Return the (x, y) coordinate for the center point of the cell that contains the specified text.  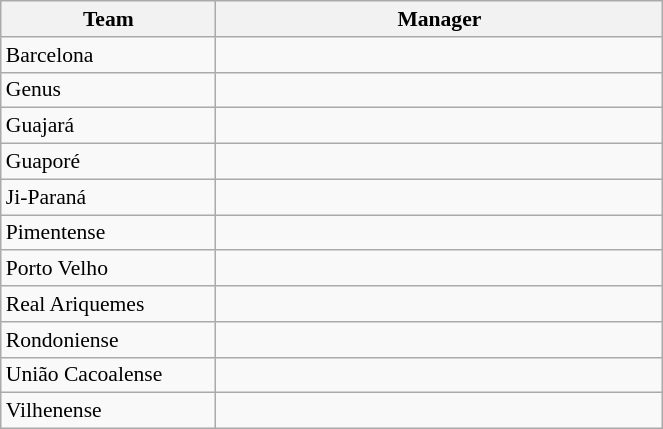
Guajará (108, 126)
Genus (108, 90)
Barcelona (108, 55)
Rondoniense (108, 340)
Real Ariquemes (108, 304)
Porto Velho (108, 269)
União Cacoalense (108, 375)
Pimentense (108, 233)
Vilhenense (108, 411)
Manager (440, 19)
Guaporé (108, 162)
Ji-Paraná (108, 197)
Team (108, 19)
